Provide the (x, y) coordinate of the cell's center where the given text is located.  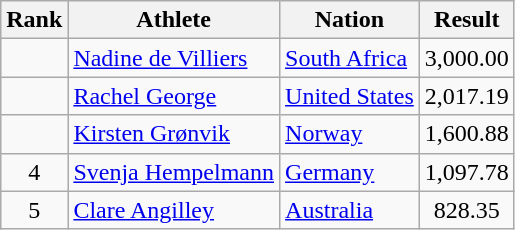
Australia (350, 210)
Kirsten Grønvik (174, 134)
1,600.88 (466, 134)
828.35 (466, 210)
Norway (350, 134)
4 (34, 172)
Rachel George (174, 96)
Svenja Hempelmann (174, 172)
Result (466, 20)
Nadine de Villiers (174, 58)
South Africa (350, 58)
1,097.78 (466, 172)
Clare Angilley (174, 210)
5 (34, 210)
Rank (34, 20)
Nation (350, 20)
2,017.19 (466, 96)
United States (350, 96)
Germany (350, 172)
3,000.00 (466, 58)
Athlete (174, 20)
